Provide the [x, y] coordinate of the cell's center where the given text is located.  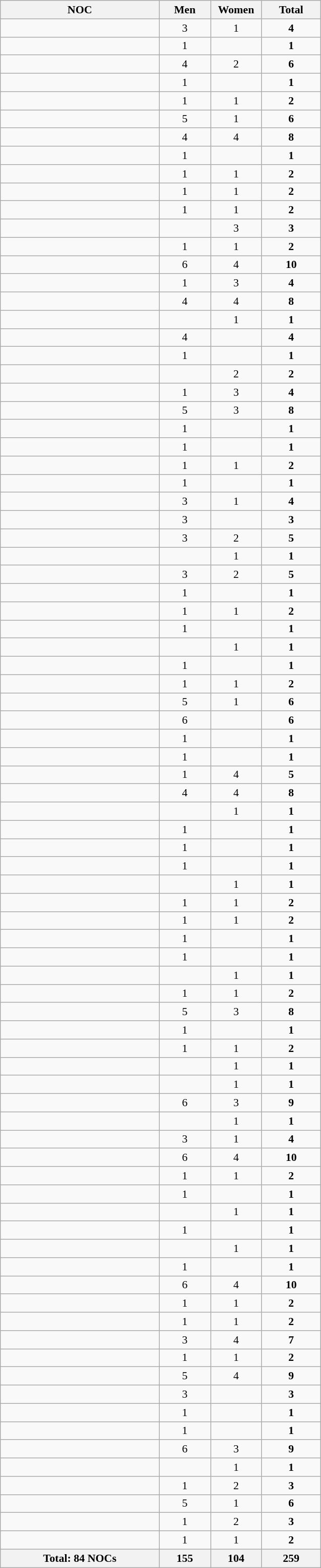
155 [185, 1558]
7 [291, 1340]
NOC [80, 10]
104 [236, 1558]
Total [291, 10]
259 [291, 1558]
Women [236, 10]
Men [185, 10]
Total: 84 NOCs [80, 1558]
